Pinpoint the cell where the given text exists, returning its (X, Y) midpoint coordinate. 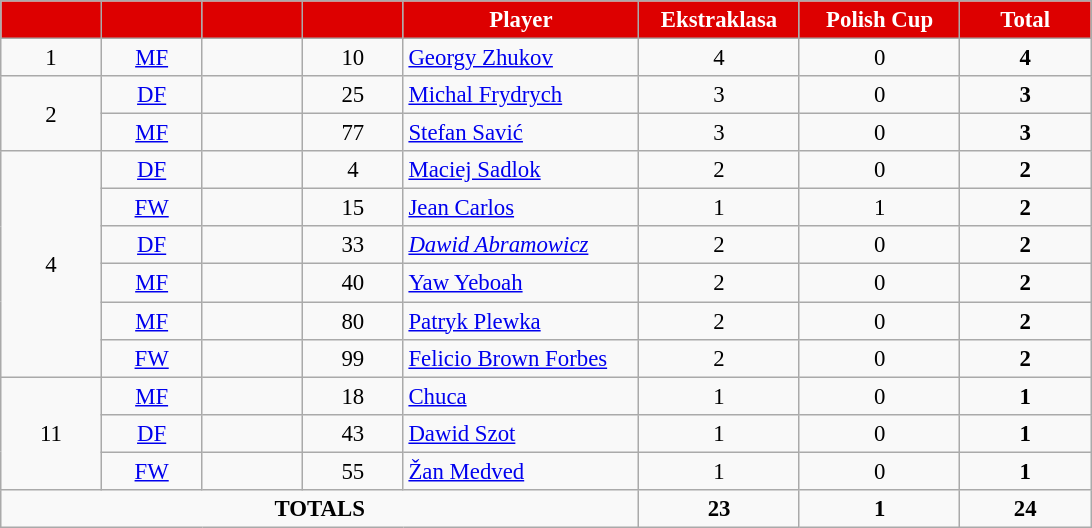
11 (52, 434)
Georgy Zhukov (521, 58)
Žan Medved (521, 471)
77 (354, 133)
Yaw Yeboah (521, 283)
Chuca (521, 396)
55 (354, 471)
18 (354, 396)
Total (1026, 20)
Dawid Abramowicz (521, 245)
43 (354, 433)
25 (354, 95)
Michal Frydrych (521, 95)
80 (354, 321)
Jean Carlos (521, 208)
Maciej Sadlok (521, 170)
15 (354, 208)
40 (354, 283)
Polish Cup (880, 20)
24 (1026, 509)
Stefan Savić (521, 133)
99 (354, 358)
33 (354, 245)
TOTALS (320, 509)
23 (720, 509)
10 (354, 58)
Ekstraklasa (720, 20)
Player (521, 20)
Patryk Plewka (521, 321)
Dawid Szot (521, 433)
Felicio Brown Forbes (521, 358)
